Determine the (x, y) coordinate at the center of the cell enclosing the given text.  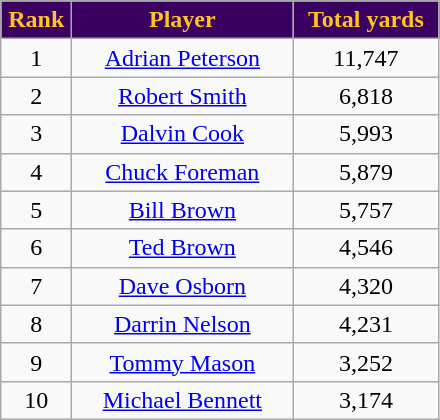
6,818 (366, 96)
3,252 (366, 362)
Robert Smith (182, 96)
10 (36, 400)
5 (36, 210)
Darrin Nelson (182, 324)
5,757 (366, 210)
Chuck Foreman (182, 172)
Michael Bennett (182, 400)
2 (36, 96)
9 (36, 362)
Tommy Mason (182, 362)
7 (36, 286)
3 (36, 134)
Dalvin Cook (182, 134)
4,231 (366, 324)
Total yards (366, 20)
1 (36, 58)
6 (36, 248)
4,320 (366, 286)
8 (36, 324)
Player (182, 20)
4 (36, 172)
Adrian Peterson (182, 58)
11,747 (366, 58)
4,546 (366, 248)
Ted Brown (182, 248)
Rank (36, 20)
Dave Osborn (182, 286)
3,174 (366, 400)
5,879 (366, 172)
5,993 (366, 134)
Bill Brown (182, 210)
